Detect which cell encompasses the target text, then output its (X, Y) center coordinate. 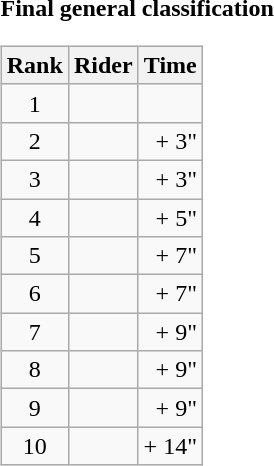
6 (34, 294)
2 (34, 141)
9 (34, 408)
5 (34, 256)
8 (34, 370)
+ 14" (170, 446)
+ 5" (170, 217)
3 (34, 179)
10 (34, 446)
1 (34, 103)
Time (170, 65)
4 (34, 217)
Rank (34, 65)
7 (34, 332)
Rider (103, 65)
